Determine the [x, y] coordinate at the center of the cell enclosing the given text.  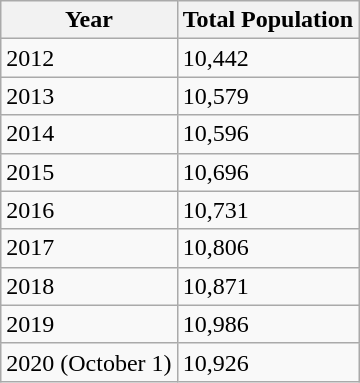
10,731 [268, 210]
2020 (October 1) [89, 362]
Year [89, 20]
Total Population [268, 20]
2015 [89, 172]
10,871 [268, 286]
10,986 [268, 324]
2017 [89, 248]
2019 [89, 324]
10,696 [268, 172]
10,806 [268, 248]
2016 [89, 210]
2012 [89, 58]
2013 [89, 96]
2014 [89, 134]
10,442 [268, 58]
2018 [89, 286]
10,596 [268, 134]
10,926 [268, 362]
10,579 [268, 96]
